Detect which cell encompasses the target text, then output its (x, y) center coordinate. 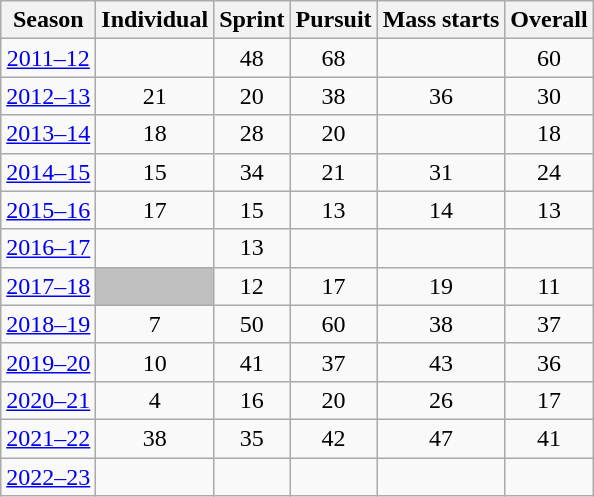
68 (334, 58)
34 (252, 172)
2018–19 (48, 324)
10 (155, 362)
Season (48, 20)
2013–14 (48, 134)
16 (252, 400)
2017–18 (48, 286)
Overall (549, 20)
14 (441, 210)
2015–16 (48, 210)
2021–22 (48, 438)
26 (441, 400)
30 (549, 96)
50 (252, 324)
2011–12 (48, 58)
43 (441, 362)
2012–13 (48, 96)
Sprint (252, 20)
Pursuit (334, 20)
48 (252, 58)
31 (441, 172)
2016–17 (48, 248)
19 (441, 286)
2020–21 (48, 400)
Individual (155, 20)
42 (334, 438)
2019–20 (48, 362)
11 (549, 286)
47 (441, 438)
Mass starts (441, 20)
35 (252, 438)
2022–23 (48, 477)
4 (155, 400)
2014–15 (48, 172)
28 (252, 134)
7 (155, 324)
24 (549, 172)
12 (252, 286)
